Return [X, Y] of the center of cell containing provided text 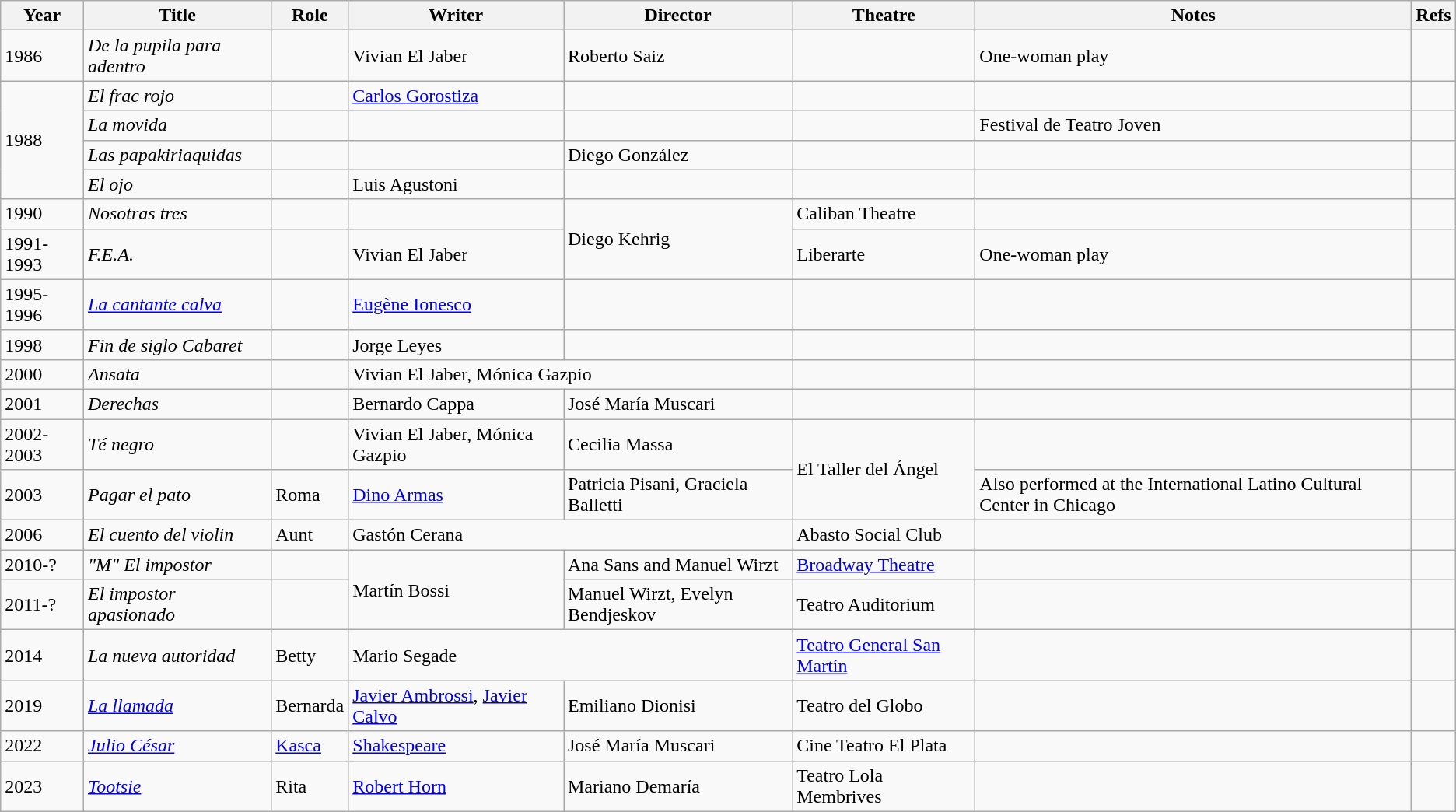
El frac rojo [177, 96]
Té negro [177, 443]
Diego Kehrig [677, 240]
2019 [42, 706]
Manuel Wirzt, Evelyn Bendjeskov [677, 605]
Liberarte [884, 254]
Eugène Ionesco [456, 305]
Title [177, 16]
Shakespeare [456, 746]
1990 [42, 214]
Roberto Saiz [677, 56]
Cecilia Massa [677, 443]
Ansata [177, 374]
Martín Bossi [456, 590]
Teatro del Globo [884, 706]
Notes [1193, 16]
Refs [1433, 16]
F.E.A. [177, 254]
2006 [42, 535]
Diego González [677, 155]
Abasto Social Club [884, 535]
Roma [310, 495]
2014 [42, 655]
1988 [42, 140]
Gastón Cerana [571, 535]
Kasca [310, 746]
Caliban Theatre [884, 214]
2011-? [42, 605]
Fin de siglo Cabaret [177, 345]
La nueva autoridad [177, 655]
Mariano Demaría [677, 786]
El ojo [177, 184]
Director [677, 16]
Patricia Pisani, Graciela Balletti [677, 495]
Cine Teatro El Plata [884, 746]
Festival de Teatro Joven [1193, 125]
1998 [42, 345]
Bernarda [310, 706]
2023 [42, 786]
Las papakiriaquidas [177, 155]
Mario Segade [571, 655]
Role [310, 16]
2003 [42, 495]
Carlos Gorostiza [456, 96]
Luis Agustoni [456, 184]
1995-1996 [42, 305]
La llamada [177, 706]
Rita [310, 786]
1991-1993 [42, 254]
Jorge Leyes [456, 345]
Ana Sans and Manuel Wirzt [677, 565]
Bernardo Cappa [456, 404]
Theatre [884, 16]
Broadway Theatre [884, 565]
Julio César [177, 746]
Aunt [310, 535]
El impostor apasionado [177, 605]
"M" El impostor [177, 565]
2001 [42, 404]
Pagar el pato [177, 495]
Teatro General San Martín [884, 655]
Robert Horn [456, 786]
2022 [42, 746]
Derechas [177, 404]
Javier Ambrossi, Javier Calvo [456, 706]
Emiliano Dionisi [677, 706]
Dino Armas [456, 495]
La movida [177, 125]
Year [42, 16]
Nosotras tres [177, 214]
El Taller del Ángel [884, 469]
El cuento del violin [177, 535]
Writer [456, 16]
Teatro Lola Membrives [884, 786]
2002-2003 [42, 443]
1986 [42, 56]
Betty [310, 655]
Also performed at the International Latino Cultural Center in Chicago [1193, 495]
2010-? [42, 565]
De la pupila para adentro [177, 56]
Tootsie [177, 786]
Teatro Auditorium [884, 605]
La cantante calva [177, 305]
2000 [42, 374]
